Locate the cell with the specified text and output its [x, y] center coordinate. 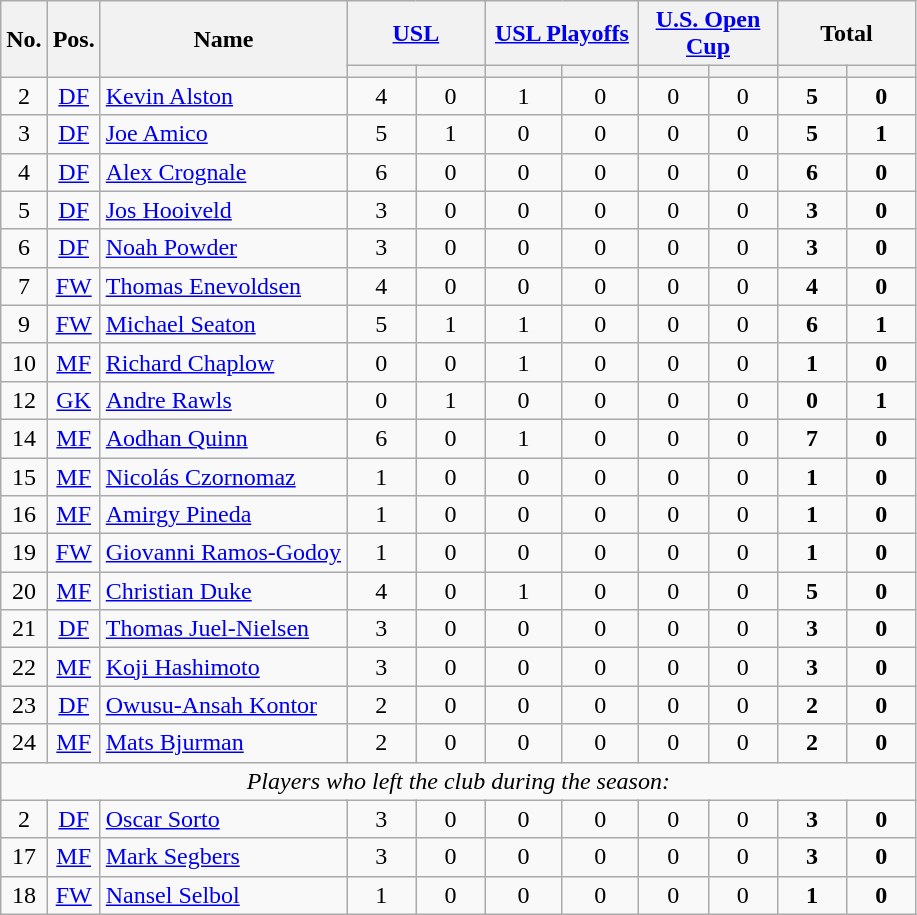
Oscar Sorto [223, 819]
Richard Chaplow [223, 362]
23 [24, 705]
Thomas Enevoldsen [223, 286]
Pos. [74, 39]
19 [24, 553]
No. [24, 39]
Amirgy Pineda [223, 515]
10 [24, 362]
Owusu-Ansah Kontor [223, 705]
Alex Crognale [223, 172]
Thomas Juel-Nielsen [223, 629]
Jos Hooiveld [223, 210]
Mats Bjurman [223, 743]
16 [24, 515]
Total [846, 34]
Koji Hashimoto [223, 667]
Aodhan Quinn [223, 438]
Nansel Selbol [223, 895]
Andre Rawls [223, 400]
22 [24, 667]
12 [24, 400]
24 [24, 743]
14 [24, 438]
9 [24, 324]
GK [74, 400]
21 [24, 629]
Giovanni Ramos-Godoy [223, 553]
Joe Amico [223, 134]
20 [24, 591]
USL [416, 34]
Name [223, 39]
18 [24, 895]
Noah Powder [223, 248]
Kevin Alston [223, 96]
Mark Segbers [223, 857]
Nicolás Czornomaz [223, 477]
Players who left the club during the season: [458, 781]
Christian Duke [223, 591]
U.S. Open Cup [708, 34]
USL Playoffs [562, 34]
Michael Seaton [223, 324]
15 [24, 477]
17 [24, 857]
